Search for the cell housing the specified text and yield its [x, y] center coordinate. 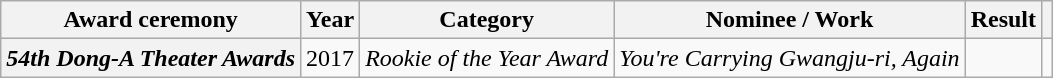
Award ceremony [151, 20]
Category [487, 20]
Rookie of the Year Award [487, 58]
Result [1003, 20]
Nominee / Work [790, 20]
You're Carrying Gwangju-ri, Again [790, 58]
54th Dong-A Theater Awards [151, 58]
Year [330, 20]
2017 [330, 58]
